Provide the (X, Y) coordinate of the cell's center where the given text is located.  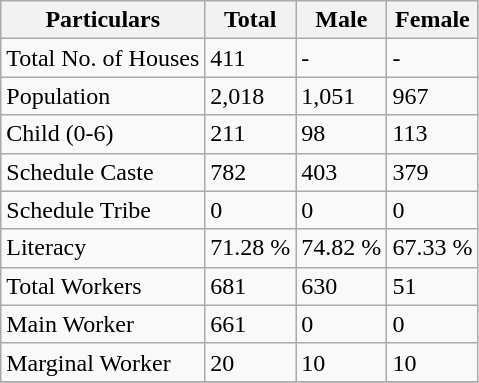
Marginal Worker (103, 362)
211 (250, 134)
Population (103, 96)
Child (0-6) (103, 134)
1,051 (342, 96)
Schedule Tribe (103, 210)
71.28 % (250, 248)
Schedule Caste (103, 172)
Literacy (103, 248)
379 (432, 172)
Particulars (103, 20)
74.82 % (342, 248)
51 (432, 286)
113 (432, 134)
2,018 (250, 96)
967 (432, 96)
661 (250, 324)
98 (342, 134)
Male (342, 20)
630 (342, 286)
681 (250, 286)
Female (432, 20)
67.33 % (432, 248)
403 (342, 172)
20 (250, 362)
782 (250, 172)
Total Workers (103, 286)
Main Worker (103, 324)
Total No. of Houses (103, 58)
Total (250, 20)
411 (250, 58)
